Determine the [X, Y] coordinate at the center of the cell enclosing the given text.  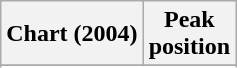
Chart (2004) [72, 34]
Peakposition [189, 34]
